For the text-containing cell, return its midpoint in (X, Y) coordinate format. 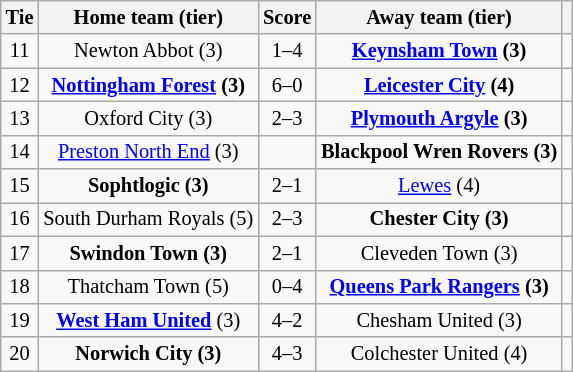
Swindon Town (3) (148, 253)
14 (20, 152)
15 (20, 186)
12 (20, 85)
19 (20, 320)
Newton Abbot (3) (148, 51)
Oxford City (3) (148, 118)
Queens Park Rangers (3) (439, 287)
4–2 (287, 320)
Home team (tier) (148, 17)
South Durham Royals (5) (148, 219)
Norwich City (3) (148, 354)
1–4 (287, 51)
Blackpool Wren Rovers (3) (439, 152)
13 (20, 118)
6–0 (287, 85)
Leicester City (4) (439, 85)
Chester City (3) (439, 219)
Colchester United (4) (439, 354)
Plymouth Argyle (3) (439, 118)
17 (20, 253)
20 (20, 354)
Chesham United (3) (439, 320)
11 (20, 51)
Keynsham Town (3) (439, 51)
Nottingham Forest (3) (148, 85)
Cleveden Town (3) (439, 253)
Sophtlogic (3) (148, 186)
Tie (20, 17)
0–4 (287, 287)
Preston North End (3) (148, 152)
Lewes (4) (439, 186)
West Ham United (3) (148, 320)
16 (20, 219)
4–3 (287, 354)
Away team (tier) (439, 17)
18 (20, 287)
Score (287, 17)
Thatcham Town (5) (148, 287)
